Capture the cell that displays the provided text and extract its (X, Y) central coordinate. 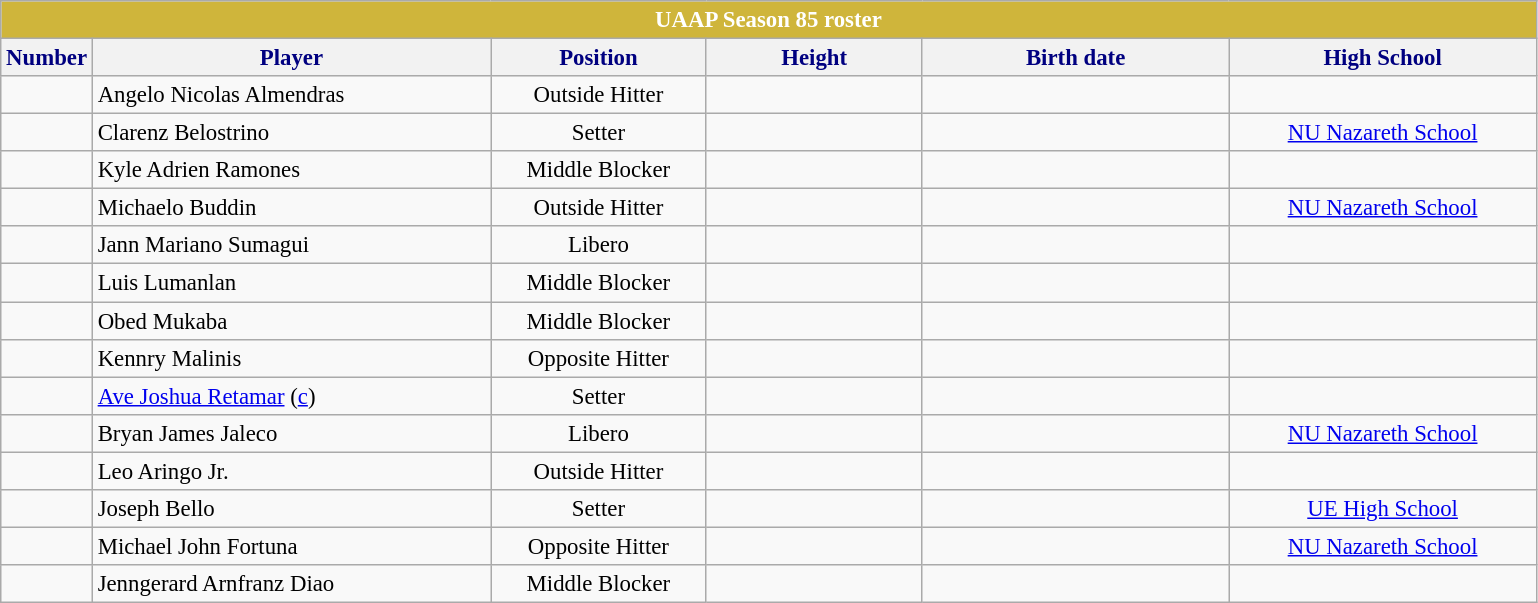
Number (47, 58)
Michaelo Buddin (291, 208)
Player (291, 58)
Jenngerard Arnfranz Diao (291, 584)
Height (814, 58)
Position (599, 58)
Leo Aringo Jr. (291, 471)
Ave Joshua Retamar (c) (291, 396)
UAAP Season 85 roster (768, 20)
UE High School (1382, 509)
Kyle Adrien Ramones (291, 170)
High School (1382, 58)
Birth date (1076, 58)
Luis Lumanlan (291, 283)
Kennry Malinis (291, 358)
Michael John Fortuna (291, 546)
Angelo Nicolas Almendras (291, 95)
Obed Mukaba (291, 321)
Clarenz Belostrino (291, 133)
Jann Mariano Sumagui (291, 245)
Bryan James Jaleco (291, 433)
Joseph Bello (291, 509)
